Search for the cell housing the specified text and yield its [x, y] center coordinate. 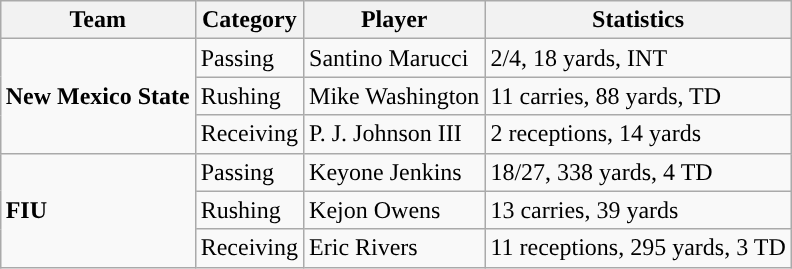
2 receptions, 14 yards [638, 134]
Category [249, 20]
18/27, 338 yards, 4 TD [638, 172]
Player [394, 20]
Eric Rivers [394, 248]
Santino Marucci [394, 58]
Statistics [638, 20]
Kejon Owens [394, 210]
Team [98, 20]
New Mexico State [98, 96]
Keyone Jenkins [394, 172]
2/4, 18 yards, INT [638, 58]
11 carries, 88 yards, TD [638, 96]
P. J. Johnson III [394, 134]
11 receptions, 295 yards, 3 TD [638, 248]
Mike Washington [394, 96]
13 carries, 39 yards [638, 210]
FIU [98, 210]
